Identify which cell holds the provided text, then report its [X, Y] central coordinate. 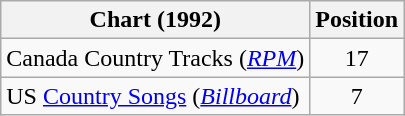
Canada Country Tracks (RPM) [156, 58]
17 [357, 58]
Position [357, 20]
US Country Songs (Billboard) [156, 96]
7 [357, 96]
Chart (1992) [156, 20]
